Output the (X, Y) coordinate of the center of the cell containing the given text.  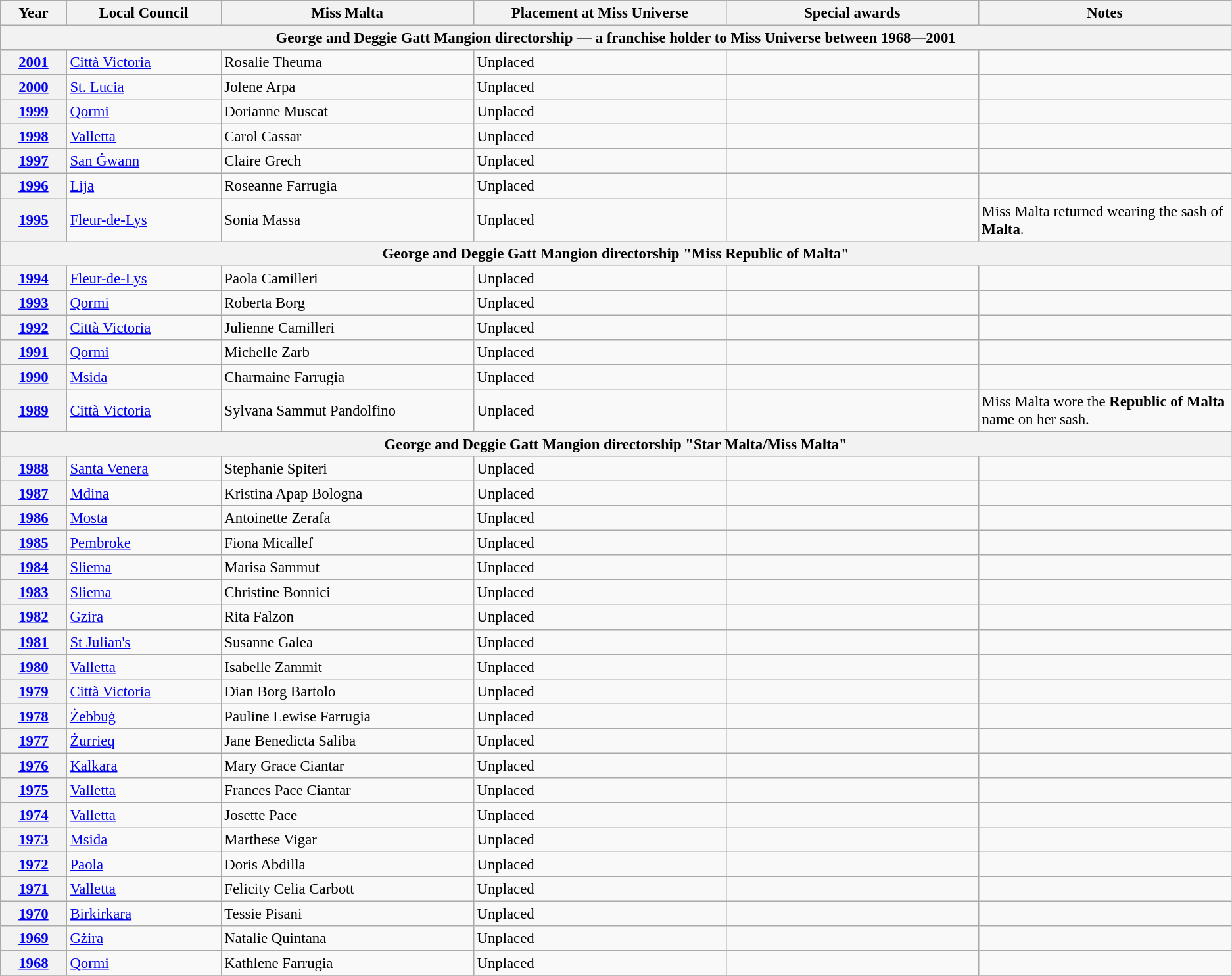
Charmaine Farrugia (347, 377)
1977 (34, 741)
Gzira (143, 618)
Roseanne Farrugia (347, 186)
Placement at Miss Universe (600, 13)
1969 (34, 939)
St Julian's (143, 642)
1981 (34, 642)
1974 (34, 815)
1972 (34, 865)
1988 (34, 469)
Mary Grace Ciantar (347, 766)
Tessie Pisani (347, 914)
Roberta Borg (347, 303)
1976 (34, 766)
1995 (34, 220)
Felicity Celia Carbott (347, 889)
Pauline Lewise Farrugia (347, 716)
Josette Pace (347, 815)
1992 (34, 328)
Doris Abdilla (347, 865)
1993 (34, 303)
San Ġwann (143, 161)
Birkirkara (143, 914)
1968 (34, 964)
Special awards (852, 13)
1996 (34, 186)
1985 (34, 543)
Jane Benedicta Saliba (347, 741)
Rosalie Theuma (347, 62)
1991 (34, 353)
1975 (34, 791)
Fiona Micallef (347, 543)
Isabelle Zammit (347, 667)
1984 (34, 568)
Mosta (143, 518)
Christine Bonnici (347, 593)
Local Council (143, 13)
1980 (34, 667)
1982 (34, 618)
Kalkara (143, 766)
Sylvana Sammut Pandolfino (347, 410)
Kristina Apap Bologna (347, 494)
Marisa Sammut (347, 568)
Żurrieq (143, 741)
1986 (34, 518)
Jolene Arpa (347, 87)
Paola Camilleri (347, 278)
1971 (34, 889)
Julienne Camilleri (347, 328)
George and Deggie Gatt Mangion directorship "Star Malta/Miss Malta" (616, 444)
Michelle Zarb (347, 353)
Stephanie Spiteri (347, 469)
Antoinette Zerafa (347, 518)
Gżira (143, 939)
2001 (34, 62)
Dian Borg Bartolo (347, 691)
George and Deggie Gatt Mangion directorship "Miss Republic of Malta" (616, 253)
1978 (34, 716)
Carol Cassar (347, 137)
Year (34, 13)
George and Deggie Gatt Mangion directorship — a franchise holder to Miss Universe between 1968―2001 (616, 38)
Mdina (143, 494)
1999 (34, 112)
Sonia Massa (347, 220)
1973 (34, 840)
1990 (34, 377)
Claire Grech (347, 161)
1970 (34, 914)
Marthese Vigar (347, 840)
1979 (34, 691)
Miss Malta returned wearing the sash of Malta. (1104, 220)
1997 (34, 161)
Notes (1104, 13)
Santa Venera (143, 469)
Susanne Galea (347, 642)
Dorianne Muscat (347, 112)
Miss Malta wore the Republic of Malta name on her sash. (1104, 410)
Natalie Quintana (347, 939)
Miss Malta (347, 13)
1994 (34, 278)
Lija (143, 186)
Rita Falzon (347, 618)
Pembroke (143, 543)
Paola (143, 865)
Żebbuġ (143, 716)
1983 (34, 593)
Kathlene Farrugia (347, 964)
1998 (34, 137)
1989 (34, 410)
Frances Pace Ciantar (347, 791)
1987 (34, 494)
2000 (34, 87)
St. Lucia (143, 87)
